Scan for the cell matching the given text and deliver its [x, y] coordinate at center. 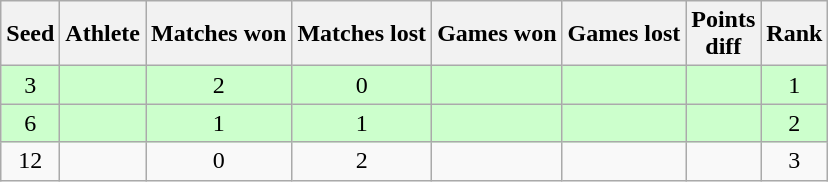
6 [30, 123]
Matches lost [362, 34]
Pointsdiff [724, 34]
Rank [794, 34]
Athlete [103, 34]
Seed [30, 34]
12 [30, 161]
Games won [497, 34]
Matches won [219, 34]
Games lost [624, 34]
